Output the (X, Y) coordinate of the center of the cell containing the given text.  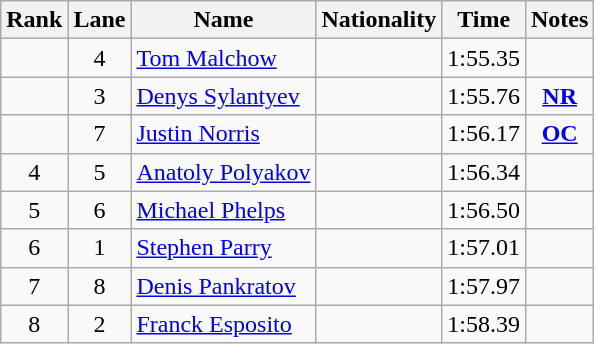
Lane (100, 20)
Notes (559, 20)
Name (224, 20)
1:56.17 (484, 134)
Justin Norris (224, 134)
Nationality (379, 20)
Denis Pankratov (224, 286)
Stephen Parry (224, 248)
1 (100, 248)
1:56.50 (484, 210)
OC (559, 134)
Denys Sylantyev (224, 96)
NR (559, 96)
1:57.97 (484, 286)
1:58.39 (484, 324)
Franck Esposito (224, 324)
1:55.35 (484, 58)
Time (484, 20)
1:57.01 (484, 248)
Anatoly Polyakov (224, 172)
Rank (34, 20)
1:56.34 (484, 172)
Tom Malchow (224, 58)
1:55.76 (484, 96)
2 (100, 324)
Michael Phelps (224, 210)
3 (100, 96)
